From the cell containing the given text, extract its center point as [X, Y] coordinate. 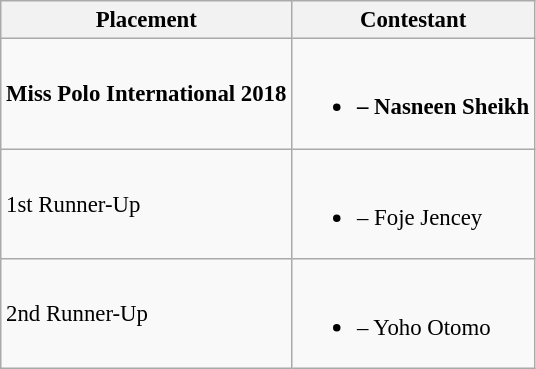
Contestant [414, 20]
– Nasneen Sheikh [414, 94]
Miss Polo International 2018 [146, 94]
1st Runner-Up [146, 204]
– Foje Jencey [414, 204]
2nd Runner-Up [146, 314]
– Yoho Otomo [414, 314]
Placement [146, 20]
